Find where the given text appears and provide that cell's center as (x, y) coordinate. 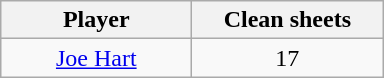
Player (96, 20)
Clean sheets (288, 20)
Joe Hart (96, 58)
17 (288, 58)
